From the cell containing the given text, extract its center point as [x, y] coordinate. 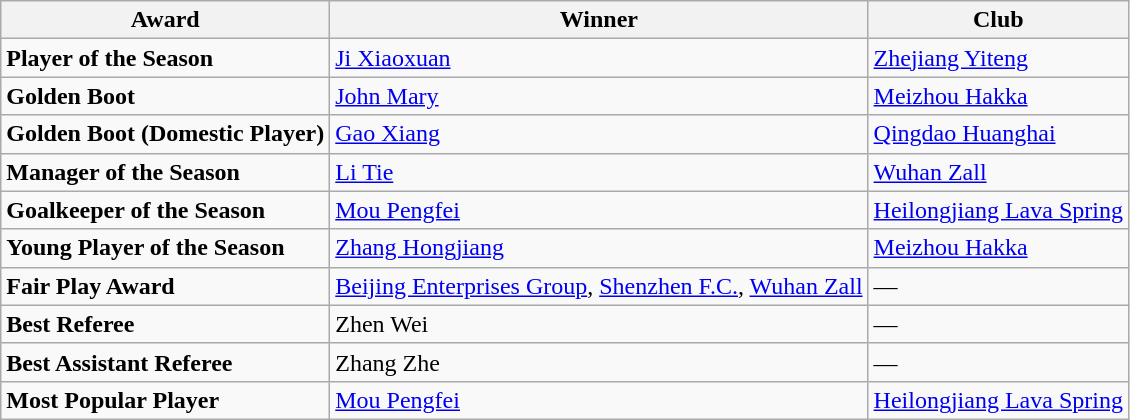
Player of the Season [166, 58]
Ji Xiaoxuan [599, 58]
Qingdao Huanghai [998, 134]
Most Popular Player [166, 400]
Zhejiang Yiteng [998, 58]
Wuhan Zall [998, 172]
Club [998, 20]
Zhang Zhe [599, 362]
John Mary [599, 96]
Award [166, 20]
Best Referee [166, 324]
Golden Boot (Domestic Player) [166, 134]
Goalkeeper of the Season [166, 210]
Winner [599, 20]
Young Player of the Season [166, 248]
Fair Play Award [166, 286]
Beijing Enterprises Group, Shenzhen F.C., Wuhan Zall [599, 286]
Manager of the Season [166, 172]
Gao Xiang [599, 134]
Best Assistant Referee [166, 362]
Zhang Hongjiang [599, 248]
Zhen Wei [599, 324]
Li Tie [599, 172]
Golden Boot [166, 96]
